Provide the [x, y] coordinate of the cell's center where the given text is located.  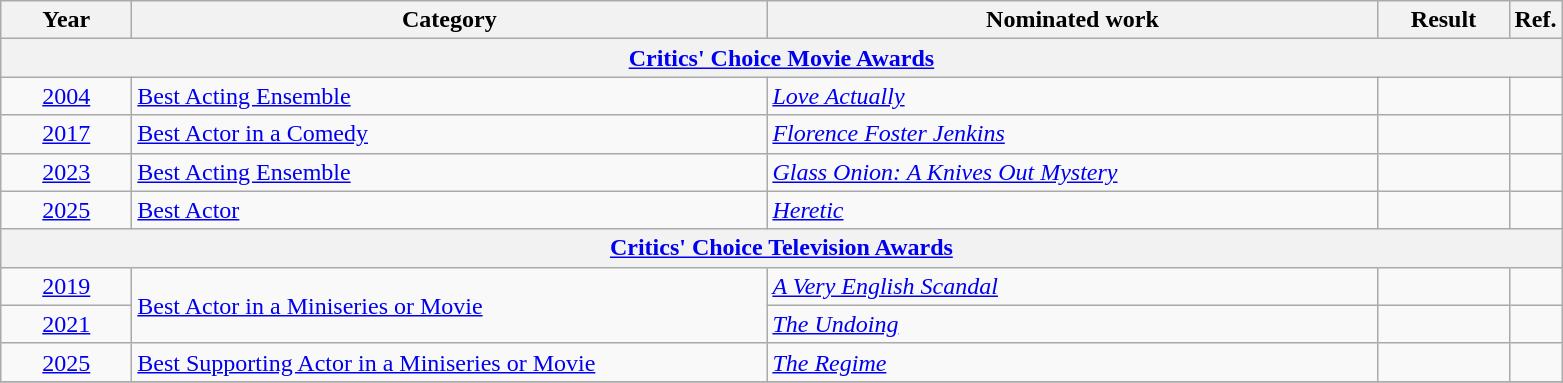
Result [1444, 20]
Nominated work [1072, 20]
Critics' Choice Television Awards [782, 248]
Year [66, 20]
2004 [66, 96]
Best Actor in a Comedy [450, 134]
A Very English Scandal [1072, 286]
Critics' Choice Movie Awards [782, 58]
The Undoing [1072, 324]
Florence Foster Jenkins [1072, 134]
2023 [66, 172]
Love Actually [1072, 96]
Heretic [1072, 210]
Best Supporting Actor in a Miniseries or Movie [450, 362]
2021 [66, 324]
The Regime [1072, 362]
Best Actor [450, 210]
Category [450, 20]
Best Actor in a Miniseries or Movie [450, 305]
Glass Onion: A Knives Out Mystery [1072, 172]
2019 [66, 286]
2017 [66, 134]
Ref. [1536, 20]
